Output the (X, Y) coordinate of the center of the cell containing the given text.  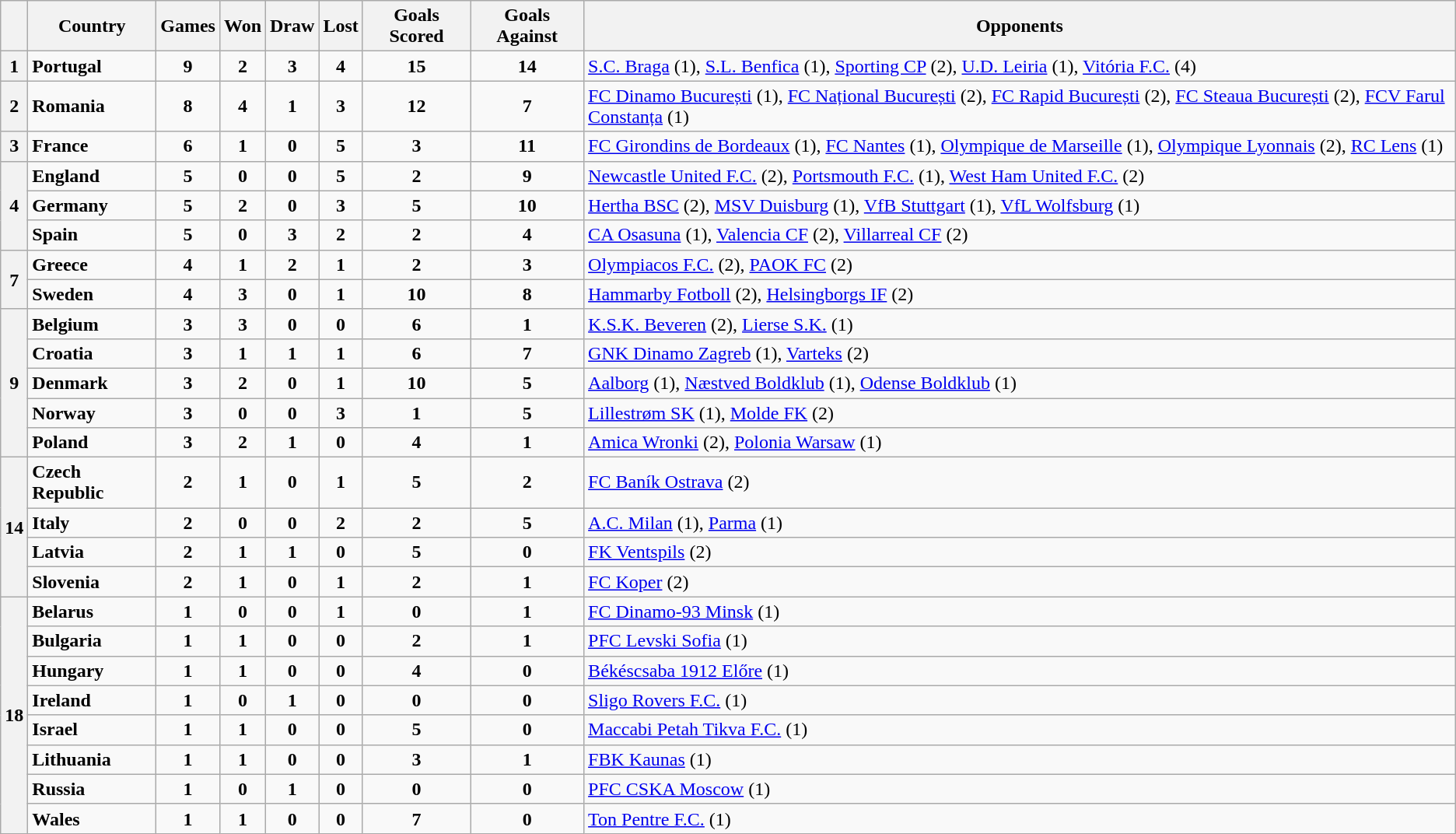
Germany (92, 205)
12 (416, 106)
Russia (92, 789)
Portugal (92, 66)
Latvia (92, 552)
FC Baník Ostrava (2) (1020, 482)
Hertha BSC (2), MSV Duisburg (1), VfB Stuttgart (1), VfL Wolfsburg (1) (1020, 205)
K.S.K. Beveren (2), Lierse S.K. (1) (1020, 324)
PFC Levski Sofia (1) (1020, 641)
Lithuania (92, 759)
Olympiacos F.C. (2), PAOK FC (2) (1020, 265)
Wales (92, 818)
Draw (292, 26)
PFC CSKA Moscow (1) (1020, 789)
Lillestrøm SK (1), Molde FK (2) (1020, 413)
Hammarby Fotboll (2), Helsingborgs IF (2) (1020, 294)
Belarus (92, 611)
Spain (92, 235)
Sligo Rovers F.C. (1) (1020, 700)
Country (92, 26)
FC Dinamo București (1), FC Național București (2), FC Rapid București (2), FC Steaua București (2), FCV Farul Constanța (1) (1020, 106)
Ton Pentre F.C. (1) (1020, 818)
Sweden (92, 294)
Opponents (1020, 26)
Norway (92, 413)
Italy (92, 523)
Goals Against (527, 26)
Aalborg (1), Næstved Boldklub (1), Odense Boldklub (1) (1020, 383)
A.C. Milan (1), Parma (1) (1020, 523)
FBK Kaunas (1) (1020, 759)
Belgium (92, 324)
15 (416, 66)
18 (14, 715)
S.C. Braga (1), S.L. Benfica (1), Sporting CP (2), U.D. Leiria (1), Vitória F.C. (4) (1020, 66)
Ireland (92, 700)
Slovenia (92, 582)
Poland (92, 443)
Greece (92, 265)
Won (243, 26)
CA Osasuna (1), Valencia CF (2), Villarreal CF (2) (1020, 235)
Denmark (92, 383)
England (92, 176)
Goals Scored (416, 26)
Croatia (92, 353)
Newcastle United F.C. (2), Portsmouth F.C. (1), West Ham United F.C. (2) (1020, 176)
Amica Wronki (2), Polonia Warsaw (1) (1020, 443)
Hungary (92, 671)
FC Girondins de Bordeaux (1), FC Nantes (1), Olympique de Marseille (1), Olympique Lyonnais (2), RC Lens (1) (1020, 146)
FK Ventspils (2) (1020, 552)
France (92, 146)
Czech Republic (92, 482)
Games (188, 26)
GNK Dinamo Zagreb (1), Varteks (2) (1020, 353)
Romania (92, 106)
FC Koper (2) (1020, 582)
FC Dinamo-93 Minsk (1) (1020, 611)
Maccabi Petah Tikva F.C. (1) (1020, 730)
11 (527, 146)
Bulgaria (92, 641)
Békéscsaba 1912 Előre (1) (1020, 671)
Israel (92, 730)
Lost (341, 26)
